Detect which cell encompasses the target text, then output its (X, Y) center coordinate. 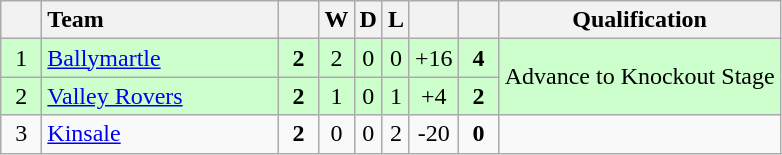
Advance to Knockout Stage (640, 77)
D (368, 20)
Ballymartle (160, 58)
+16 (434, 58)
Qualification (640, 20)
4 (478, 58)
+4 (434, 96)
3 (22, 134)
Kinsale (160, 134)
-20 (434, 134)
L (396, 20)
Valley Rovers (160, 96)
W (336, 20)
Team (160, 20)
